Extract the (x, y) coordinate from the center of the cell holding the provided text.  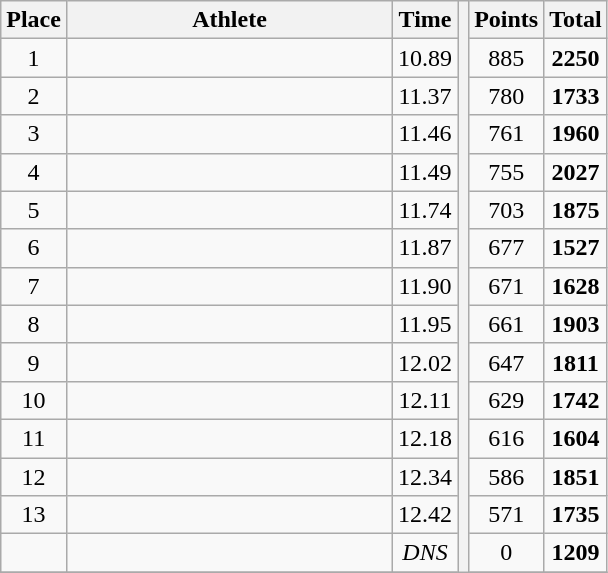
11.90 (426, 286)
1604 (576, 438)
571 (506, 515)
629 (506, 400)
761 (506, 134)
647 (506, 362)
6 (34, 248)
1903 (576, 324)
5 (34, 210)
703 (506, 210)
Time (426, 20)
755 (506, 172)
12.42 (426, 515)
11.46 (426, 134)
586 (506, 477)
11 (34, 438)
12.11 (426, 400)
11.95 (426, 324)
1 (34, 58)
2250 (576, 58)
Total (576, 20)
1960 (576, 134)
9 (34, 362)
4 (34, 172)
1875 (576, 210)
11.49 (426, 172)
1742 (576, 400)
616 (506, 438)
3 (34, 134)
7 (34, 286)
661 (506, 324)
1628 (576, 286)
885 (506, 58)
Place (34, 20)
Athlete (229, 20)
10 (34, 400)
1733 (576, 96)
2 (34, 96)
DNS (426, 553)
677 (506, 248)
8 (34, 324)
11.74 (426, 210)
11.37 (426, 96)
Points (506, 20)
2027 (576, 172)
780 (506, 96)
1209 (576, 553)
10.89 (426, 58)
1527 (576, 248)
13 (34, 515)
12.02 (426, 362)
0 (506, 553)
1735 (576, 515)
671 (506, 286)
12.34 (426, 477)
1811 (576, 362)
12 (34, 477)
12.18 (426, 438)
11.87 (426, 248)
1851 (576, 477)
